Pinpoint the cell where the given text exists, returning its (x, y) midpoint coordinate. 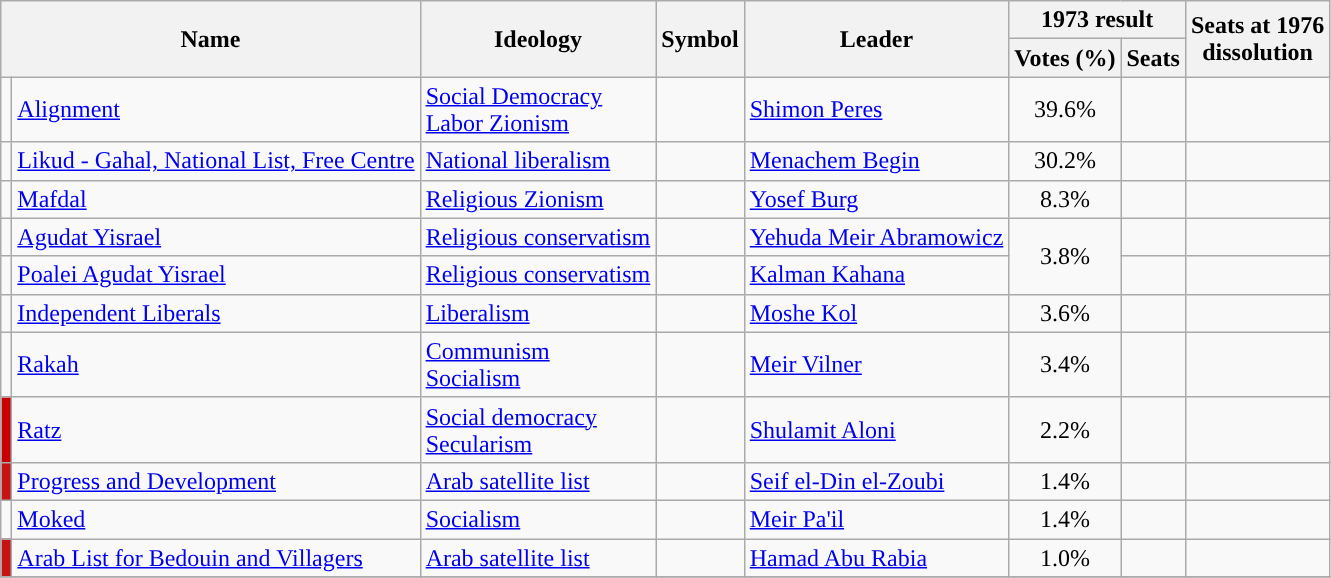
Seats at 1976dissolution (1257, 39)
Ideology (538, 39)
Independent Liberals (216, 313)
Socialism (538, 519)
1973 result (1098, 20)
Shulamit Aloni (876, 430)
8.3% (1065, 199)
Progress and Development (216, 481)
Kalman Kahana (876, 275)
Yehuda Meir Abramowicz (876, 237)
Agudat Yisrael (216, 237)
Meir Pa'il (876, 519)
1.0% (1065, 557)
3.4% (1065, 364)
Religious Zionism (538, 199)
Name (210, 39)
Poalei Agudat Yisrael (216, 275)
39.6% (1065, 110)
Mafdal (216, 199)
Seif el-Din el-Zoubi (876, 481)
Leader (876, 39)
Symbol (700, 39)
Yosef Burg (876, 199)
National liberalism (538, 161)
Arab List for Bedouin and Villagers (216, 557)
Moshe Kol (876, 313)
Alignment (216, 110)
Ratz (216, 430)
CommunismSocialism (538, 364)
Social democracySecularism (538, 430)
Hamad Abu Rabia (876, 557)
2.2% (1065, 430)
Seats (1153, 58)
Rakah (216, 364)
3.8% (1065, 256)
30.2% (1065, 161)
Menachem Begin (876, 161)
Meir Vilner (876, 364)
3.6% (1065, 313)
Moked (216, 519)
Social DemocracyLabor Zionism (538, 110)
Votes (%) (1065, 58)
Likud - Gahal, National List, Free Centre (216, 161)
Liberalism (538, 313)
Shimon Peres (876, 110)
